Provide the [X, Y] coordinate of the cell's center where the given text is located.  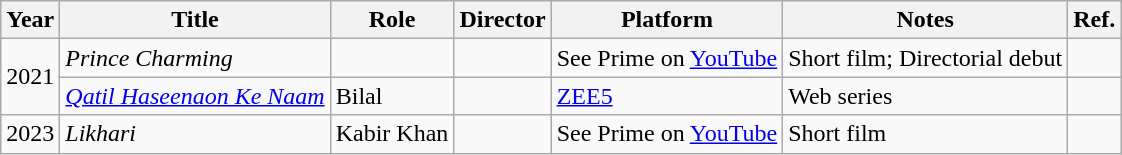
Short film [926, 134]
2021 [30, 77]
2023 [30, 134]
Bilal [392, 96]
Likhari [195, 134]
Year [30, 20]
ZEE5 [667, 96]
Qatil Haseenaon Ke Naam [195, 96]
Title [195, 20]
Ref. [1094, 20]
Web series [926, 96]
Role [392, 20]
Short film; Directorial debut [926, 58]
Platform [667, 20]
Director [502, 20]
Notes [926, 20]
Prince Charming [195, 58]
Kabir Khan [392, 134]
